Search for the cell housing the specified text and yield its [x, y] center coordinate. 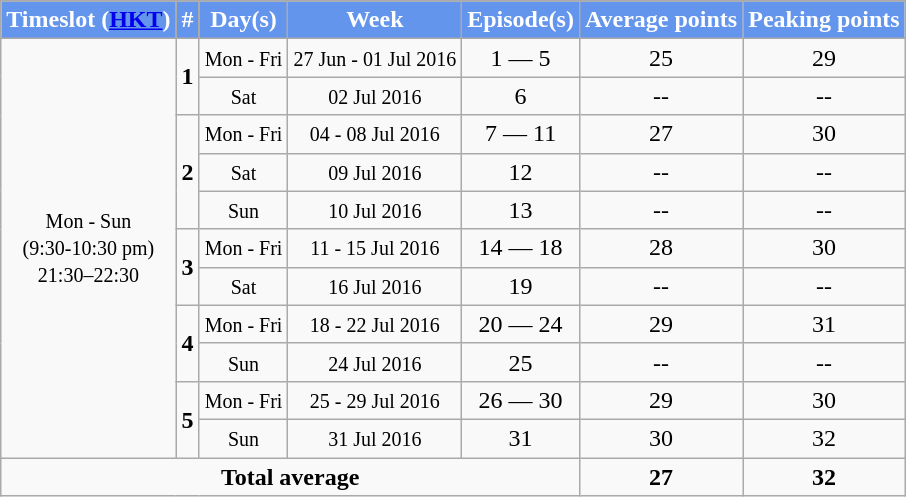
1 [188, 77]
02 Jul 2016 [375, 96]
24 Jul 2016 [375, 362]
6 [521, 96]
16 Jul 2016 [375, 286]
7 — 11 [521, 134]
Day(s) [244, 20]
Episode(s) [521, 20]
20 — 24 [521, 324]
10 Jul 2016 [375, 210]
Week [375, 20]
5 [188, 419]
31 Jul 2016 [375, 438]
3 [188, 267]
04 - 08 Jul 2016 [375, 134]
2 [188, 172]
13 [521, 210]
19 [521, 286]
Timeslot (HKT) [88, 20]
Peaking points [824, 20]
12 [521, 172]
26 — 30 [521, 400]
18 - 22 Jul 2016 [375, 324]
14 — 18 [521, 248]
Mon - Sun(9:30-10:30 pm)21:30–22:30 [88, 248]
11 - 15 Jul 2016 [375, 248]
09 Jul 2016 [375, 172]
28 [660, 248]
4 [188, 343]
25 - 29 Jul 2016 [375, 400]
1 — 5 [521, 58]
Average points [660, 20]
# [188, 20]
Total average [290, 477]
27 Jun - 01 Jul 2016 [375, 58]
